Determine the (x, y) coordinate at the center of the cell enclosing the given text.  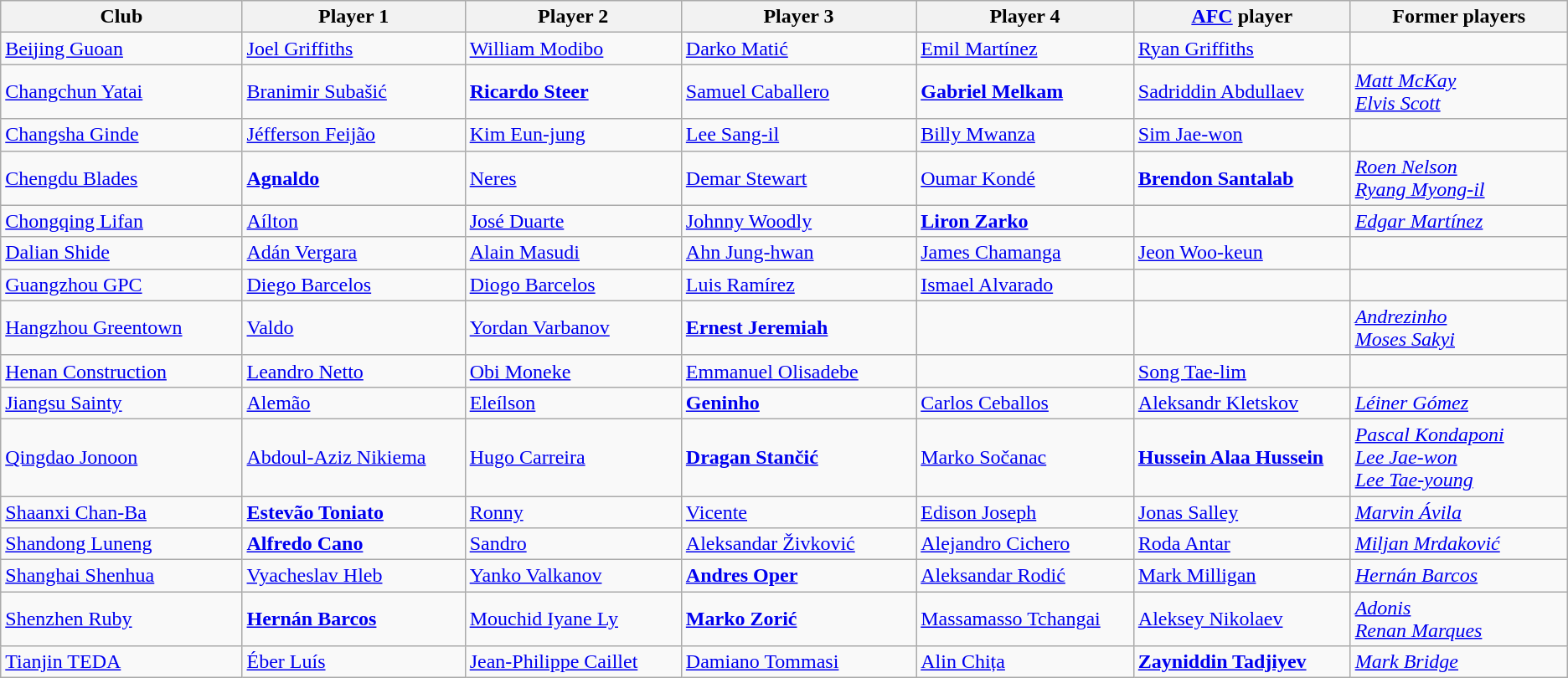
Ryan Griffiths (1241, 49)
Qingdao Jonoon (121, 457)
Eleílson (573, 403)
Shandong Luneng (121, 544)
Leandro Netto (353, 371)
Jeon Woo-keun (1241, 253)
Emil Martínez (1025, 49)
Neres (573, 177)
Samuel Caballero (798, 92)
Massamasso Tchangai (1025, 619)
Zayniddin Tadjiyev (1241, 662)
Mark Bridge (1459, 662)
Aleksey Nikolaev (1241, 619)
Chongqing Lifan (121, 221)
Jiangsu Sainty (121, 403)
Mark Milligan (1241, 576)
Ernest Jeremiah (798, 328)
Abdoul-Aziz Nikiema (353, 457)
Andres Oper (798, 576)
Hangzhou Greentown (121, 328)
Geninho (798, 403)
Jéfferson Feijão (353, 135)
Aleksandr Kletskov (1241, 403)
William Modibo (573, 49)
José Duarte (573, 221)
Ronny (573, 511)
Yanko Valkanov (573, 576)
Player 1 (353, 17)
Lee Sang-il (798, 135)
Sim Jae-won (1241, 135)
Guangzhou GPC (121, 285)
Vicente (798, 511)
Miljan Mrdaković (1459, 544)
Brendon Santalab (1241, 177)
Demar Stewart (798, 177)
Dragan Stančić (798, 457)
Beijing Guoan (121, 49)
Tianjin TEDA (121, 662)
Darko Matić (798, 49)
Mouchid Iyane Ly (573, 619)
Joel Griffiths (353, 49)
Billy Mwanza (1025, 135)
Andrezinho Moses Sakyi (1459, 328)
Changsha Ginde (121, 135)
Chengdu Blades (121, 177)
Former players (1459, 17)
Player 4 (1025, 17)
Valdo (353, 328)
Dalian Shide (121, 253)
Luis Ramírez (798, 285)
Alin Chița (1025, 662)
Estevão Toniato (353, 511)
Kim Eun-jung (573, 135)
Ahn Jung-hwan (798, 253)
Damiano Tommasi (798, 662)
Emmanuel Olisadebe (798, 371)
Shenzhen Ruby (121, 619)
Club (121, 17)
Johnny Woodly (798, 221)
Oumar Kondé (1025, 177)
Diego Barcelos (353, 285)
Pascal Kondaponi Lee Jae-won Lee Tae-young (1459, 457)
Sadriddin Abdullaev (1241, 92)
Shanghai Shenhua (121, 576)
Jonas Salley (1241, 511)
Matt McKay Elvis Scott (1459, 92)
Marko Zorić (798, 619)
Alemão (353, 403)
AFC player (1241, 17)
Yordan Varbanov (573, 328)
Edgar Martínez (1459, 221)
Adán Vergara (353, 253)
Agnaldo (353, 177)
Diogo Barcelos (573, 285)
Liron Zarko (1025, 221)
Roen Nelson Ryang Myong-il (1459, 177)
Éber Luís (353, 662)
Marko Sočanac (1025, 457)
Sandro (573, 544)
Player 3 (798, 17)
Marvin Ávila (1459, 511)
Song Tae-lim (1241, 371)
Edison Joseph (1025, 511)
Alain Masudi (573, 253)
Carlos Ceballos (1025, 403)
Player 2 (573, 17)
Aleksandar Rodić (1025, 576)
Henan Construction (121, 371)
Jean-Philippe Caillet (573, 662)
Hussein Alaa Hussein (1241, 457)
Gabriel Melkam (1025, 92)
Alejandro Cichero (1025, 544)
James Chamanga (1025, 253)
Ismael Alvarado (1025, 285)
Vyacheslav Hleb (353, 576)
Ricardo Steer (573, 92)
Alfredo Cano (353, 544)
Branimir Subašić (353, 92)
Hugo Carreira (573, 457)
Adonis Renan Marques (1459, 619)
Aleksandar Živković (798, 544)
Léiner Gómez (1459, 403)
Changchun Yatai (121, 92)
Roda Antar (1241, 544)
Obi Moneke (573, 371)
Aílton (353, 221)
Shaanxi Chan-Ba (121, 511)
